Output the (X, Y) coordinate of the center of the cell containing the given text.  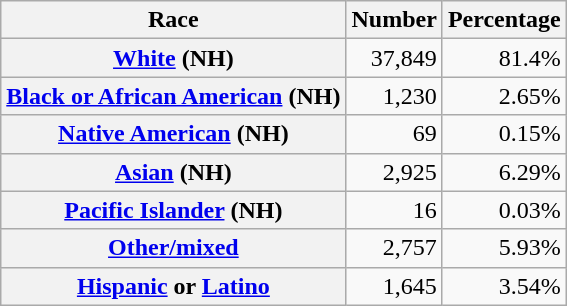
Black or African American (NH) (174, 96)
3.54% (504, 286)
5.93% (504, 248)
2,925 (394, 172)
Race (174, 20)
1,645 (394, 286)
37,849 (394, 58)
Percentage (504, 20)
Native American (NH) (174, 134)
2,757 (394, 248)
6.29% (504, 172)
Other/mixed (174, 248)
0.03% (504, 210)
16 (394, 210)
Hispanic or Latino (174, 286)
1,230 (394, 96)
White (NH) (174, 58)
0.15% (504, 134)
69 (394, 134)
2.65% (504, 96)
81.4% (504, 58)
Pacific Islander (NH) (174, 210)
Number (394, 20)
Asian (NH) (174, 172)
